Search for the cell housing the specified text and yield its (x, y) center coordinate. 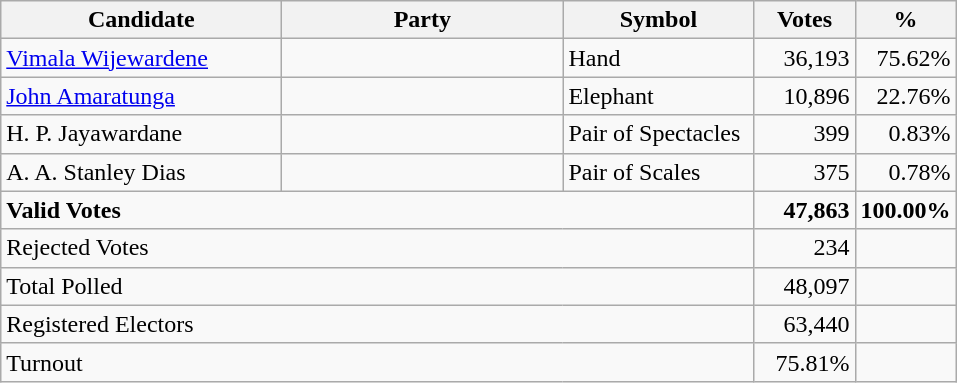
Rejected Votes (378, 248)
Pair of Spectacles (658, 134)
22.76% (906, 96)
Turnout (378, 362)
A. A. Stanley Dias (142, 172)
47,863 (804, 210)
0.78% (906, 172)
10,896 (804, 96)
0.83% (906, 134)
Symbol (658, 20)
H. P. Jayawardane (142, 134)
Elephant (658, 96)
Registered Electors (378, 324)
234 (804, 248)
John Amaratunga (142, 96)
Vimala Wijewardene (142, 58)
Party (422, 20)
36,193 (804, 58)
Pair of Scales (658, 172)
Total Polled (378, 286)
100.00% (906, 210)
% (906, 20)
399 (804, 134)
375 (804, 172)
75.62% (906, 58)
75.81% (804, 362)
63,440 (804, 324)
Candidate (142, 20)
Votes (804, 20)
Valid Votes (378, 210)
Hand (658, 58)
48,097 (804, 286)
